Find where the given text appears and provide that cell's center as [X, Y] coordinate. 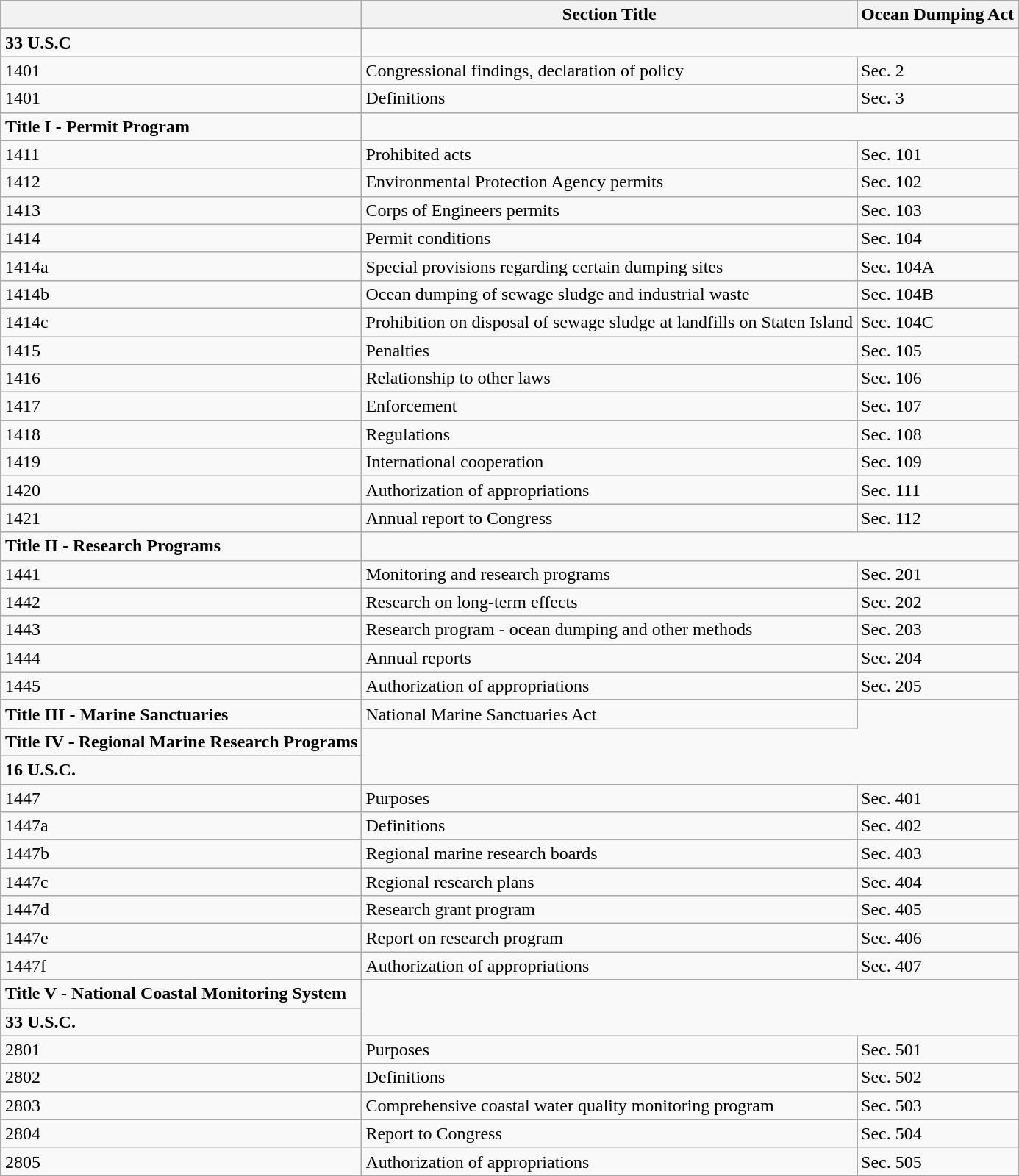
2802 [181, 1078]
1414a [181, 266]
Sec. 401 [938, 797]
1411 [181, 154]
Sec. 407 [938, 966]
Ocean Dumping Act [938, 15]
Prohibition on disposal of sewage sludge at landfills on Staten Island [609, 322]
Ocean dumping of sewage sludge and industrial waste [609, 294]
Sec. 505 [938, 1161]
1421 [181, 518]
Sec. 112 [938, 518]
Relationship to other laws [609, 379]
Sec. 3 [938, 98]
1447a [181, 826]
1413 [181, 210]
Sec. 108 [938, 434]
Comprehensive coastal water quality monitoring program [609, 1105]
Sec. 501 [938, 1050]
Sec. 104 [938, 238]
Sec. 403 [938, 854]
Research program - ocean dumping and other methods [609, 630]
1415 [181, 351]
International cooperation [609, 462]
Sec. 106 [938, 379]
Title I - Permit Program [181, 126]
Title III - Marine Sanctuaries [181, 714]
Special provisions regarding certain dumping sites [609, 266]
Sec. 102 [938, 182]
Sec. 502 [938, 1078]
Report to Congress [609, 1133]
Sec. 503 [938, 1105]
1419 [181, 462]
Annual reports [609, 658]
Sec. 105 [938, 351]
Sec. 504 [938, 1133]
Sec. 202 [938, 602]
1447d [181, 910]
Sec. 402 [938, 826]
33 U.S.C. [181, 1022]
Sec. 101 [938, 154]
1443 [181, 630]
Prohibited acts [609, 154]
Sec. 111 [938, 490]
Title II - Research Programs [181, 546]
Corps of Engineers permits [609, 210]
Sec. 405 [938, 910]
Sec. 204 [938, 658]
Monitoring and research programs [609, 574]
Sec. 201 [938, 574]
Regional research plans [609, 882]
Section Title [609, 15]
Congressional findings, declaration of policy [609, 71]
1447f [181, 966]
Sec. 104B [938, 294]
1447 [181, 797]
Sec. 109 [938, 462]
33 U.S.C [181, 43]
Regional marine research boards [609, 854]
Research grant program [609, 910]
2803 [181, 1105]
1414c [181, 322]
1420 [181, 490]
Sec. 404 [938, 882]
Permit conditions [609, 238]
1447c [181, 882]
1418 [181, 434]
Sec. 406 [938, 938]
1414 [181, 238]
Sec. 205 [938, 686]
National Marine Sanctuaries Act [609, 714]
1417 [181, 406]
Title IV - Regional Marine Research Programs [181, 742]
Penalties [609, 351]
Sec. 2 [938, 71]
Sec. 103 [938, 210]
2805 [181, 1161]
16 U.S.C. [181, 770]
Title V - National Coastal Monitoring System [181, 994]
1441 [181, 574]
2801 [181, 1050]
1447e [181, 938]
1444 [181, 658]
Regulations [609, 434]
Report on research program [609, 938]
Sec. 104A [938, 266]
1412 [181, 182]
Environmental Protection Agency permits [609, 182]
1447b [181, 854]
1416 [181, 379]
Research on long-term effects [609, 602]
Sec. 107 [938, 406]
Sec. 104C [938, 322]
1442 [181, 602]
Annual report to Congress [609, 518]
Sec. 203 [938, 630]
1445 [181, 686]
Enforcement [609, 406]
1414b [181, 294]
2804 [181, 1133]
